Pinpoint the cell where the given text exists, returning its [x, y] midpoint coordinate. 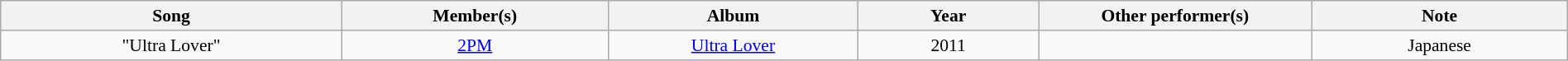
2PM [475, 45]
Note [1439, 16]
Japanese [1439, 45]
Member(s) [475, 16]
Album [733, 16]
Song [172, 16]
"Ultra Lover" [172, 45]
2011 [949, 45]
Year [949, 16]
Other performer(s) [1175, 16]
Ultra Lover [733, 45]
